Detect which cell encompasses the target text, then output its [X, Y] center coordinate. 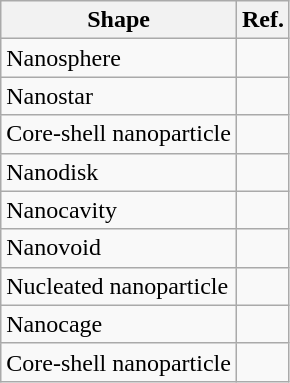
Nanocage [119, 324]
Nanodisk [119, 172]
Shape [119, 20]
Nucleated nanoparticle [119, 286]
Nanocavity [119, 210]
Ref. [262, 20]
Nanostar [119, 96]
Nanosphere [119, 58]
Nanovoid [119, 248]
